Return the (x, y) coordinate for the center point of the cell that contains the specified text.  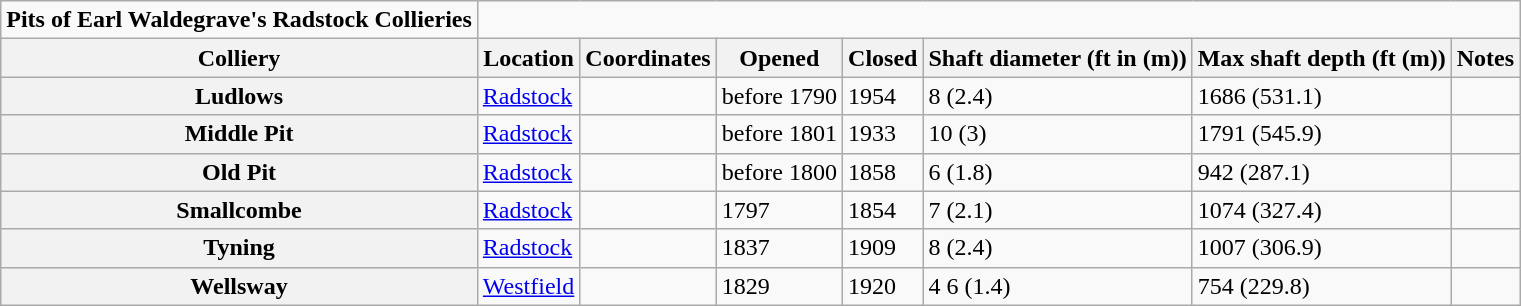
1933 (883, 134)
1686 (531.1) (1322, 96)
Colliery (240, 58)
6 (1.8) (1058, 172)
Opened (779, 58)
Coordinates (648, 58)
before 1801 (779, 134)
1007 (306.9) (1322, 248)
Pits of Earl Waldegrave's Radstock Collieries (240, 20)
1920 (883, 286)
Tyning (240, 248)
Smallcombe (240, 210)
1829 (779, 286)
Wellsway (240, 286)
1858 (883, 172)
before 1790 (779, 96)
Location (528, 58)
Shaft diameter (ft in (m)) (1058, 58)
4 6 (1.4) (1058, 286)
1797 (779, 210)
942 (287.1) (1322, 172)
Ludlows (240, 96)
before 1800 (779, 172)
Westfield (528, 286)
1837 (779, 248)
7 (2.1) (1058, 210)
Middle Pit (240, 134)
Max shaft depth (ft (m)) (1322, 58)
1791 (545.9) (1322, 134)
1854 (883, 210)
1909 (883, 248)
10 (3) (1058, 134)
754 (229.8) (1322, 286)
Old Pit (240, 172)
1074 (327.4) (1322, 210)
Closed (883, 58)
Notes (1485, 58)
1954 (883, 96)
